From the cell containing the given text, extract its center point as (X, Y) coordinate. 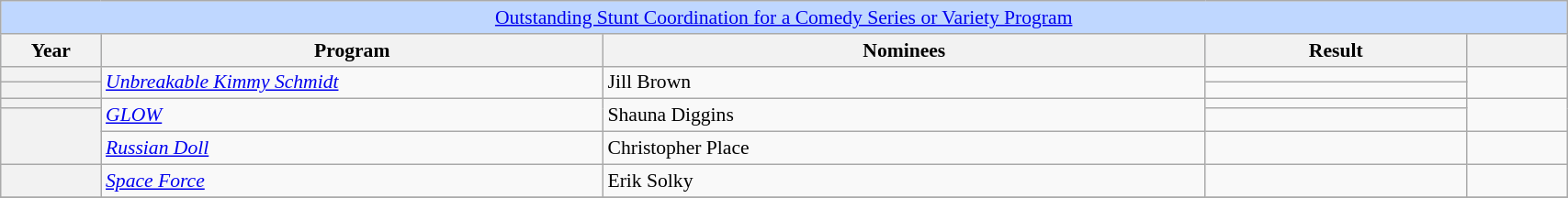
GLOW (352, 115)
Unbreakable Kimmy Schmidt (352, 82)
Outstanding Stunt Coordination for a Comedy Series or Variety Program (784, 17)
Space Force (352, 181)
Result (1336, 50)
Erik Solky (904, 181)
Christopher Place (904, 148)
Year (51, 50)
Program (352, 50)
Shauna Diggins (904, 115)
Nominees (904, 50)
Jill Brown (904, 82)
Russian Doll (352, 148)
